Provide the [X, Y] coordinate of the cell's center where the given text is located.  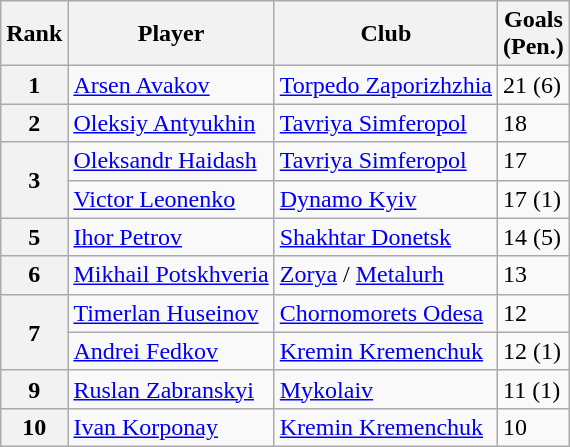
Rank [34, 34]
Ihor Petrov [171, 237]
12 (1) [534, 351]
Arsen Avakov [171, 85]
Andrei Fedkov [171, 351]
Goals(Pen.) [534, 34]
13 [534, 275]
Chornomorets Odesa [386, 313]
7 [34, 332]
Timerlan Huseinov [171, 313]
9 [34, 389]
Zorya / Metalurh [386, 275]
Player [171, 34]
Torpedo Zaporizhzhia [386, 85]
1 [34, 85]
Oleksiy Antyukhin [171, 123]
6 [34, 275]
14 (5) [534, 237]
18 [534, 123]
21 (6) [534, 85]
12 [534, 313]
Oleksandr Haidash [171, 161]
Victor Leonenko [171, 199]
Shakhtar Donetsk [386, 237]
Club [386, 34]
11 (1) [534, 389]
3 [34, 180]
Ruslan Zabranskyi [171, 389]
Dynamo Kyiv [386, 199]
5 [34, 237]
17 [534, 161]
2 [34, 123]
Mykolaiv [386, 389]
Mikhail Potskhveria [171, 275]
Ivan Korponay [171, 427]
17 (1) [534, 199]
